From the cell containing the given text, extract its center point as (x, y) coordinate. 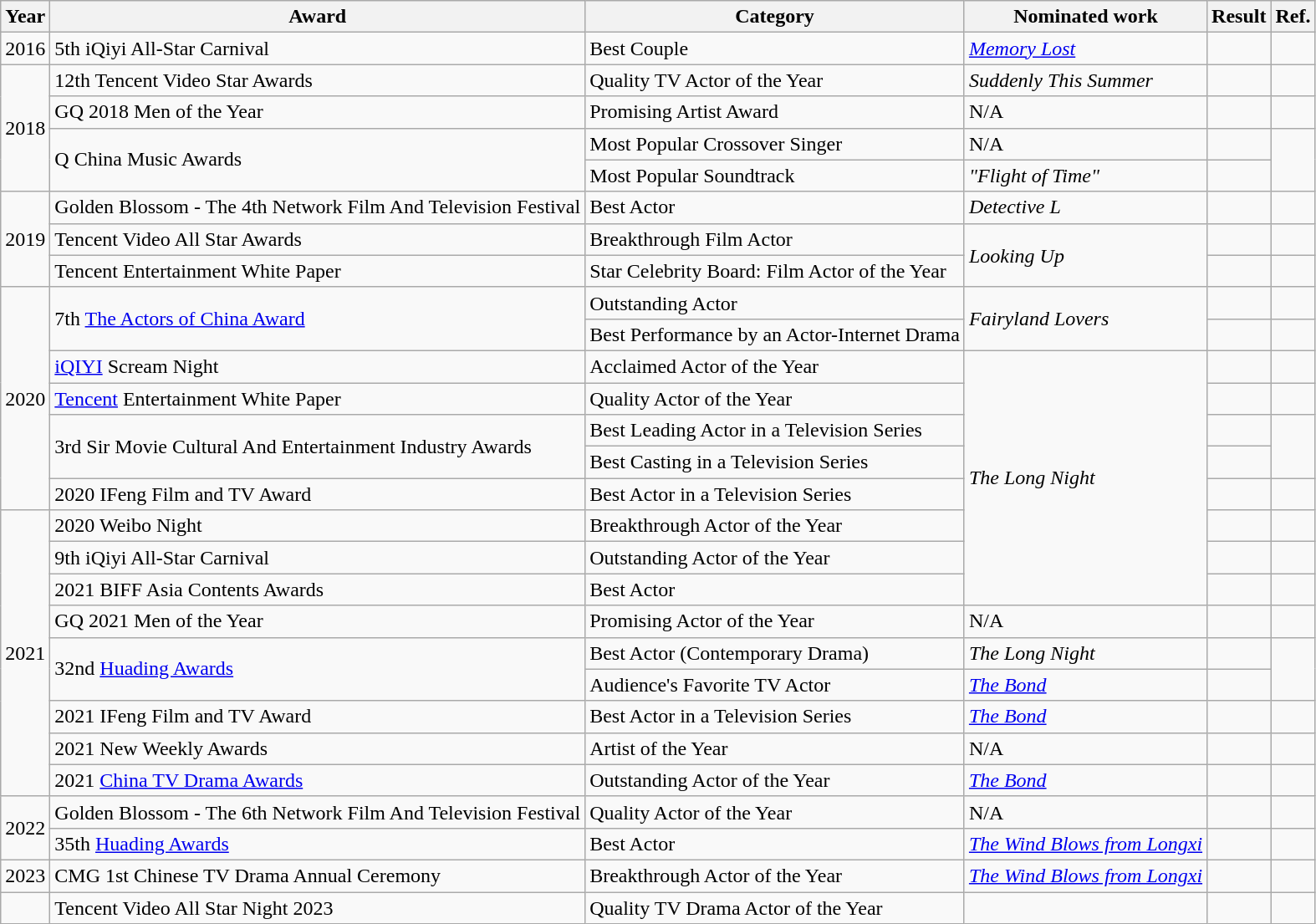
9th iQiyi All-Star Carnival (318, 558)
Suddenly This Summer (1085, 80)
2021 New Weekly Awards (318, 748)
Most Popular Soundtrack (775, 176)
2018 (25, 128)
Quality TV Drama Actor of the Year (775, 907)
Promising Artist Award (775, 112)
12th Tencent Video Star Awards (318, 80)
2021 (25, 654)
Tencent Video All Star Night 2023 (318, 907)
Best Actor (Contemporary Drama) (775, 653)
Quality TV Actor of the Year (775, 80)
Audience's Favorite TV Actor (775, 685)
Ref. (1293, 17)
2021 IFeng Film and TV Award (318, 717)
iQIYI Scream Night (318, 366)
Best Performance by an Actor-Internet Drama (775, 334)
2022 (25, 828)
"Flight of Time" (1085, 176)
Golden Blossom - The 6th Network Film And Television Festival (318, 812)
2016 (25, 48)
Fairyland Lovers (1085, 319)
3rd Sir Movie Cultural And Entertainment Industry Awards (318, 447)
GQ 2018 Men of the Year (318, 112)
Nominated work (1085, 17)
Looking Up (1085, 255)
Tencent Video All Star Awards (318, 239)
Category (775, 17)
Star Celebrity Board: Film Actor of the Year (775, 271)
2023 (25, 876)
CMG 1st Chinese TV Drama Annual Ceremony (318, 876)
Artist of the Year (775, 748)
2020 Weibo Night (318, 526)
Best Couple (775, 48)
7th The Actors of China Award (318, 319)
2020 IFeng Film and TV Award (318, 494)
2021 China TV Drama Awards (318, 780)
Promising Actor of the Year (775, 621)
Award (318, 17)
Year (25, 17)
Result (1239, 17)
2021 BIFF Asia Contents Awards (318, 590)
Memory Lost (1085, 48)
Best Leading Actor in a Television Series (775, 431)
35th Huading Awards (318, 844)
32nd Huading Awards (318, 669)
GQ 2021 Men of the Year (318, 621)
2020 (25, 398)
Breakthrough Film Actor (775, 239)
Outstanding Actor (775, 303)
Q China Music Awards (318, 160)
Most Popular Crossover Singer (775, 144)
Best Casting in a Television Series (775, 462)
5th iQiyi All-Star Carnival (318, 48)
Detective L (1085, 207)
2019 (25, 239)
Golden Blossom - The 4th Network Film And Television Festival (318, 207)
Acclaimed Actor of the Year (775, 366)
